For the text-containing cell, return its midpoint in (X, Y) coordinate format. 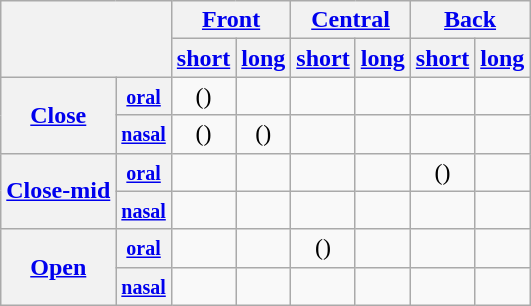
Back (470, 20)
Central (350, 20)
Close-mid (58, 191)
Close (58, 115)
Front (230, 20)
Open (58, 267)
